Identify which cell holds the provided text, then report its (x, y) central coordinate. 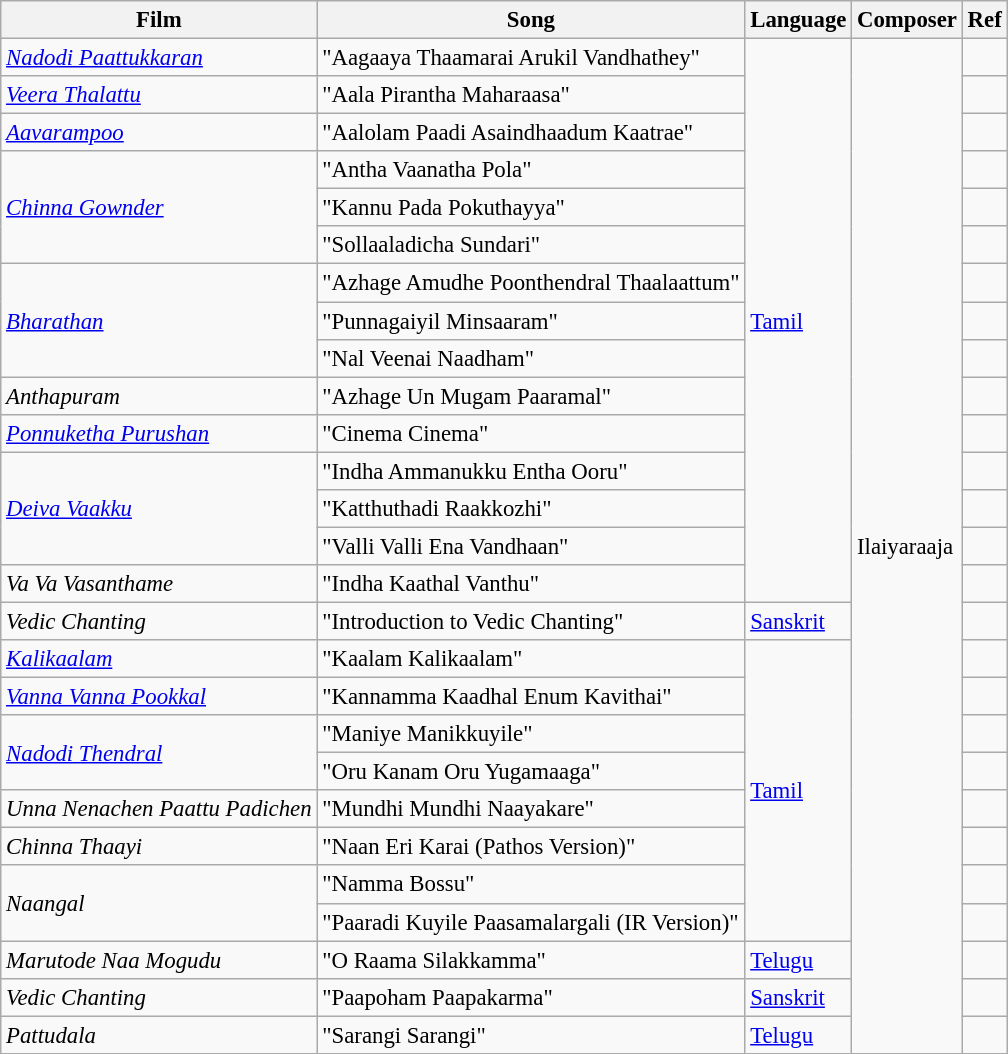
Naangal (159, 904)
"Kannamma Kaadhal Enum Kavithai" (531, 697)
Film (159, 20)
"Sollaaladicha Sundari" (531, 245)
Va Va Vasanthame (159, 584)
"Aala Pirantha Maharaasa" (531, 95)
Veera Thalattu (159, 95)
Deiva Vaakku (159, 508)
"Cinema Cinema" (531, 433)
"O Raama Silakkamma" (531, 960)
Nadodi Paattukkaran (159, 58)
"Aalolam Paadi Asaindhaadum Kaatrae" (531, 133)
Song (531, 20)
"Introduction to Vedic Chanting" (531, 621)
"Indha Ammanukku Entha Ooru" (531, 471)
"Namma Bossu" (531, 885)
"Naan Eri Karai (Pathos Version)" (531, 847)
Chinna Gownder (159, 208)
"Oru Kanam Oru Yugamaaga" (531, 772)
"Paaradi Kuyile Paasamalargali (IR Version)" (531, 922)
Language (798, 20)
Kalikaalam (159, 659)
"Kannu Pada Pokuthayya" (531, 208)
"Punnagaiyil Minsaaram" (531, 321)
"Nal Veenai Naadham" (531, 358)
Composer (908, 20)
Pattudala (159, 1035)
"Paapoham Paapakarma" (531, 997)
"Aagaaya Thaamarai Arukil Vandhathey" (531, 58)
Anthapuram (159, 396)
Ilaiyaraaja (908, 546)
"Kaalam Kalikaalam" (531, 659)
Vanna Vanna Pookkal (159, 697)
Bharathan (159, 320)
"Antha Vaanatha Pola" (531, 170)
"Maniye Manikkuyile" (531, 734)
"Valli Valli Ena Vandhaan" (531, 546)
"Indha Kaathal Vanthu" (531, 584)
Chinna Thaayi (159, 847)
"Katthuthadi Raakkozhi" (531, 509)
Ref (984, 20)
"Mundhi Mundhi Naayakare" (531, 809)
Nadodi Thendral (159, 752)
"Azhage Amudhe Poonthendral Thaalaattum" (531, 283)
"Sarangi Sarangi" (531, 1035)
Ponnuketha Purushan (159, 433)
Aavarampoo (159, 133)
Marutode Naa Mogudu (159, 960)
"Azhage Un Mugam Paaramal" (531, 396)
Unna Nenachen Paattu Padichen (159, 809)
